Pinpoint the cell where the given text exists, returning its (X, Y) midpoint coordinate. 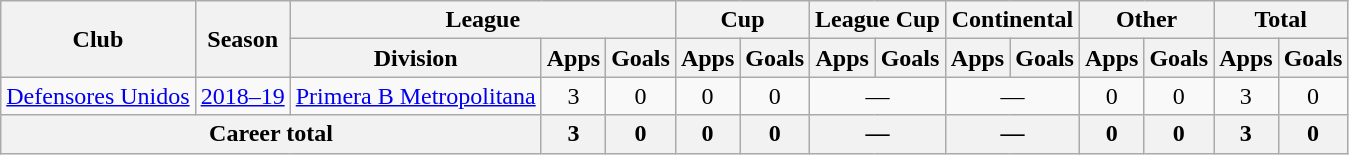
Defensores Unidos (98, 96)
Season (242, 39)
Division (416, 58)
Club (98, 39)
2018–19 (242, 96)
League Cup (878, 20)
Total (1281, 20)
Primera B Metropolitana (416, 96)
League (482, 20)
Other (1146, 20)
Continental (1012, 20)
Career total (271, 134)
Cup (742, 20)
